Pinpoint the cell where the given text exists, returning its [x, y] midpoint coordinate. 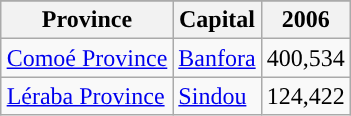
Province [87, 20]
Sindou [217, 96]
Banfora [217, 58]
Capital [217, 20]
Léraba Province [87, 96]
2006 [306, 20]
124,422 [306, 96]
Comoé Province [87, 58]
400,534 [306, 58]
